Find where the given text appears and provide that cell's center as (X, Y) coordinate. 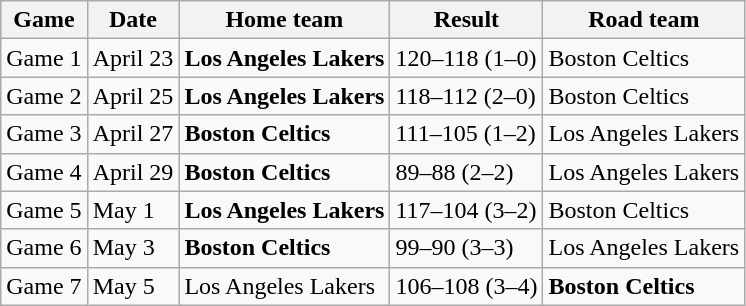
April 25 (133, 96)
Game 3 (44, 134)
Game (44, 20)
118–112 (2–0) (466, 96)
Game 1 (44, 58)
99–90 (3–3) (466, 248)
89–88 (2–2) (466, 172)
Game 6 (44, 248)
106–108 (3–4) (466, 286)
Game 5 (44, 210)
May 1 (133, 210)
Date (133, 20)
Result (466, 20)
111–105 (1–2) (466, 134)
Game 4 (44, 172)
April 23 (133, 58)
Home team (284, 20)
May 5 (133, 286)
120–118 (1–0) (466, 58)
Game 7 (44, 286)
April 29 (133, 172)
Road team (644, 20)
April 27 (133, 134)
May 3 (133, 248)
117–104 (3–2) (466, 210)
Game 2 (44, 96)
